Output the (X, Y) coordinate of the center of the cell containing the given text.  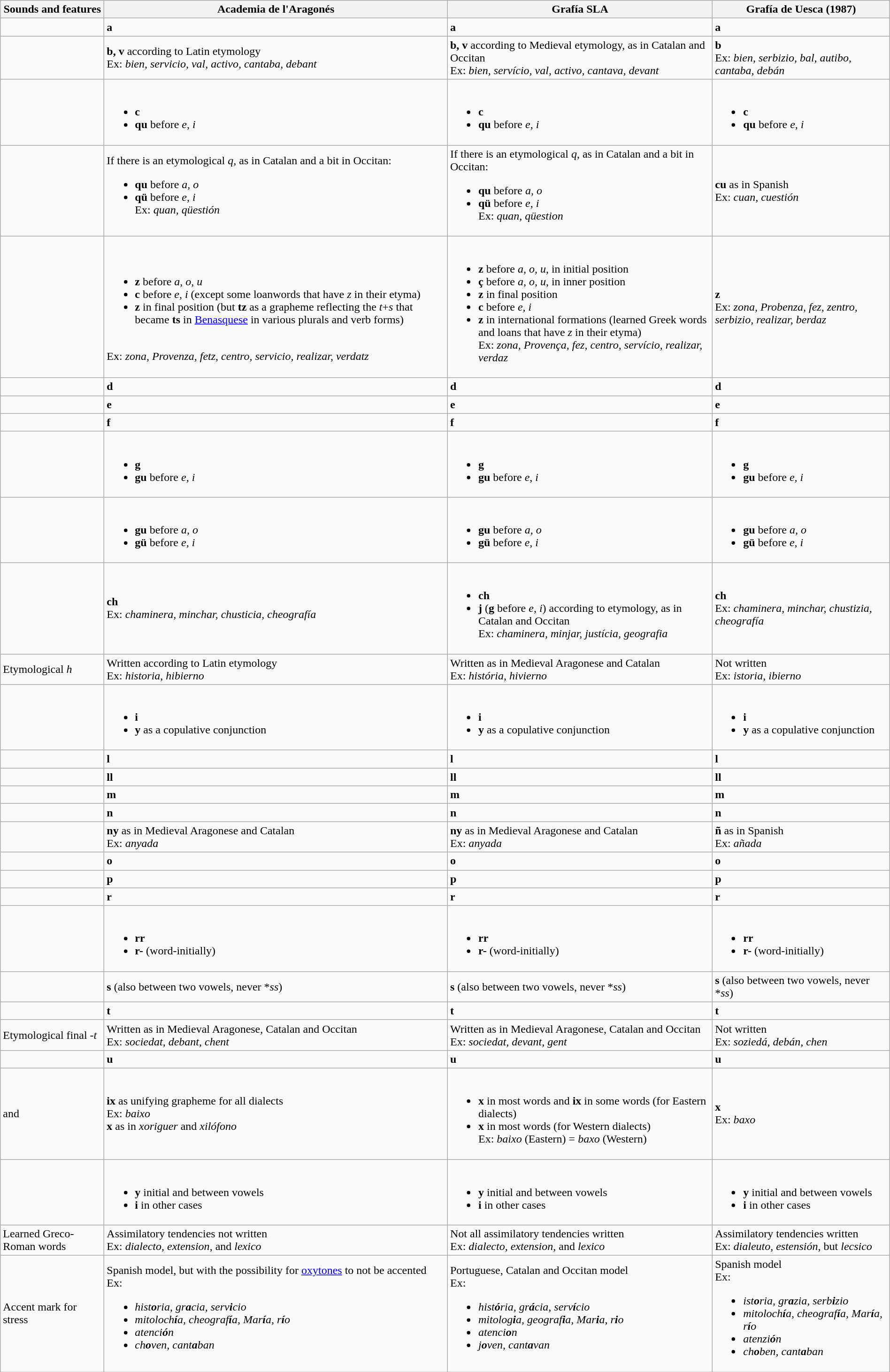
If there is an etymological q, as in Catalan and a bit in Occitan:qu before a, oqü before e, iEx: quan, qüestion (580, 191)
Written as in Medieval Aragonese, Catalan and OccitanEx: sociedat, devant, gent (580, 1035)
ñ as in SpanishEx: añada (801, 837)
zEx: zona, Probenza, fez, zentro, serbizio, realizar, berdaz (801, 307)
Accent mark for stress (53, 1314)
and (53, 1113)
Written according to Latin etymologyEx: historia, hibierno (276, 669)
Academia de l'Aragonés (276, 9)
Assimilatory tendencies writtenEx: dialeuto, estensión, but lecsico (801, 1241)
chj (g before e, i) according to etymology, as in Catalan and OccitanEx: chaminera, minjar, justícia, geografia (580, 608)
chEx: chaminera, minchar, chustizia, cheografía (801, 608)
chEx: chaminera, minchar, chusticia, cheografía (276, 608)
Grafía de Uesca (1987) (801, 9)
Written as in Medieval Aragonese and CatalanEx: história, hivierno (580, 669)
Portuguese, Catalan and Occitan modelEx:história, grácia, servíciomitologia, geografia, Maria, rioatencionjoven, cantavan (580, 1314)
b, v according to Latin etymology Ex: bien, servicio, val, activo, cantaba, debant (276, 58)
Not all assimilatory tendencies writtenEx: dialecto, extension, and lexico (580, 1241)
cu as in SpanishEx: cuan, cuestión (801, 191)
Spanish modelEx:istoria, grazia, serbiziomitolochía, cheografía, María, ríoatenziónchoben, cantaban (801, 1314)
Assimilatory tendencies not writtenEx: dialecto, extension, and lexico (276, 1241)
Not writtenEx: soziedá, debán, chen (801, 1035)
Not writtenEx: istoria, ibierno (801, 669)
b, v according to Medieval etymology, as in Catalan and OccitanEx: bien, servício, val, activo, cantava, devant (580, 58)
bEx: bien, serbizio, bal, autibo, cantaba, debán (801, 58)
Learned Greco-Roman words (53, 1241)
Etymological h (53, 669)
xEx: baxo (801, 1113)
If there is an etymological q, as in Catalan and a bit in Occitan:qu before a, oqü before e, iEx: quan, qüestión (276, 191)
Etymological final -t (53, 1035)
Grafía SLA (580, 9)
Written as in Medieval Aragonese, Catalan and OccitanEx: sociedat, debant, chent (276, 1035)
ix as unifying grapheme for all dialectsEx: baixox as in xoriguer and xilófono (276, 1113)
Sounds and features (53, 9)
x in most words and ix in some words (for Eastern dialects)x in most words (for Western dialects)Ex: baixo (Eastern) = baxo (Western) (580, 1113)
